Output the (x, y) coordinate of the center of the cell containing the given text.  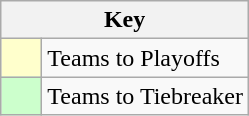
Teams to Playoffs (146, 58)
Key (125, 20)
Teams to Tiebreaker (146, 96)
